From the cell containing the given text, extract its center point as (X, Y) coordinate. 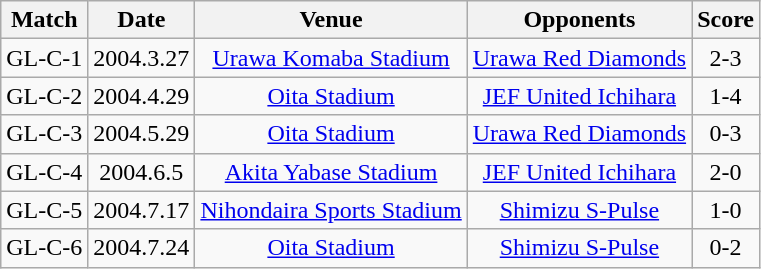
0-3 (726, 134)
2004.4.29 (142, 96)
2004.7.17 (142, 210)
Nihondaira Sports Stadium (331, 210)
Opponents (579, 20)
Venue (331, 20)
GL-C-2 (44, 96)
GL-C-5 (44, 210)
Date (142, 20)
GL-C-4 (44, 172)
Urawa Komaba Stadium (331, 58)
GL-C-6 (44, 248)
2-0 (726, 172)
2004.6.5 (142, 172)
0-2 (726, 248)
Score (726, 20)
1-0 (726, 210)
2004.7.24 (142, 248)
GL-C-1 (44, 58)
2-3 (726, 58)
1-4 (726, 96)
2004.5.29 (142, 134)
GL-C-3 (44, 134)
Akita Yabase Stadium (331, 172)
Match (44, 20)
2004.3.27 (142, 58)
